Detect which cell encompasses the target text, then output its [X, Y] center coordinate. 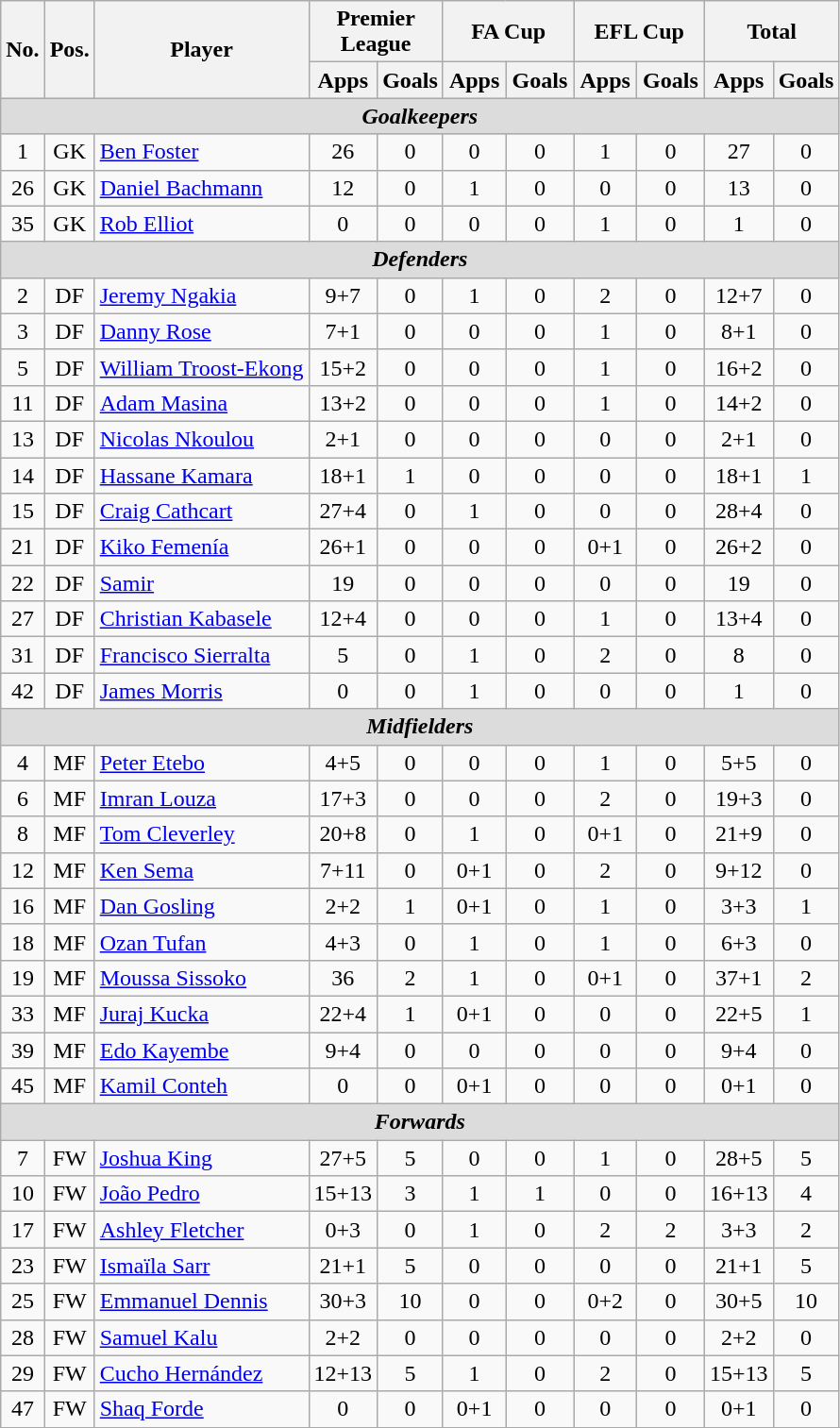
0+2 [606, 1302]
Kamil Conteh [202, 1086]
Joshua King [202, 1158]
28 [23, 1337]
30+5 [738, 1302]
Adam Masina [202, 403]
EFL Cup [640, 32]
Daniel Bachmann [202, 188]
30+3 [344, 1302]
17+3 [344, 798]
Midfielders [420, 727]
Tom Cleverley [202, 834]
16 [23, 906]
James Morris [202, 691]
Rob Elliot [202, 224]
21 [23, 547]
22+4 [344, 1014]
Christian Kabasele [202, 619]
Moussa Sissoko [202, 978]
Defenders [420, 260]
FA Cup [508, 32]
20+8 [344, 834]
William Troost-Ekong [202, 367]
Ozan Tufan [202, 942]
18 [23, 942]
6+3 [738, 942]
8+1 [738, 331]
11 [23, 403]
22 [23, 583]
0+3 [344, 1230]
16+13 [738, 1194]
Hassane Kamara [202, 475]
Samir [202, 583]
47 [23, 1409]
35 [23, 224]
42 [23, 691]
6 [23, 798]
36 [344, 978]
27+5 [344, 1158]
Emmanuel Dennis [202, 1302]
Pos. [70, 49]
26+1 [344, 547]
Dan Gosling [202, 906]
15 [23, 512]
Juraj Kucka [202, 1014]
Ashley Fletcher [202, 1230]
Forwards [420, 1122]
12+7 [738, 295]
Ben Foster [202, 152]
Kiko Femenía [202, 547]
37+1 [738, 978]
Peter Etebo [202, 763]
Premier League [376, 32]
45 [23, 1086]
28+5 [738, 1158]
Player [202, 49]
26+2 [738, 547]
4+3 [344, 942]
7 [23, 1158]
22+5 [738, 1014]
Ken Sema [202, 870]
Imran Louza [202, 798]
23 [23, 1266]
Nicolas Nkoulou [202, 439]
39 [23, 1050]
João Pedro [202, 1194]
Jeremy Ngakia [202, 295]
Edo Kayembe [202, 1050]
Samuel Kalu [202, 1337]
12+13 [344, 1373]
17 [23, 1230]
5+5 [738, 763]
7+11 [344, 870]
9+12 [738, 870]
28+4 [738, 512]
Ismaïla Sarr [202, 1266]
14 [23, 475]
16+2 [738, 367]
7+1 [344, 331]
Craig Cathcart [202, 512]
Cucho Hernández [202, 1373]
25 [23, 1302]
13+2 [344, 403]
12+4 [344, 619]
Total [771, 32]
27+4 [344, 512]
31 [23, 655]
14+2 [738, 403]
No. [23, 49]
Shaq Forde [202, 1409]
29 [23, 1373]
19+3 [738, 798]
Francisco Sierralta [202, 655]
4+5 [344, 763]
33 [23, 1014]
15+2 [344, 367]
9+7 [344, 295]
Goalkeepers [420, 116]
Danny Rose [202, 331]
21+9 [738, 834]
13+4 [738, 619]
